Identify which cell holds the provided text, then report its (x, y) central coordinate. 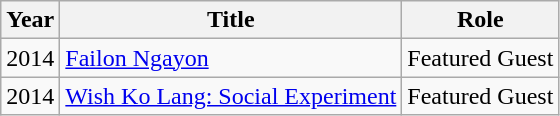
Failon Ngayon (231, 58)
Role (480, 20)
Wish Ko Lang: Social Experiment (231, 96)
Title (231, 20)
Year (30, 20)
